For the text-containing cell, return its midpoint in (x, y) coordinate format. 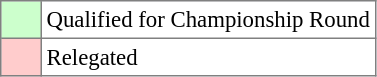
Relegated (208, 57)
Qualified for Championship Round (208, 20)
